Extract the [X, Y] coordinate from the center of the cell holding the provided text.  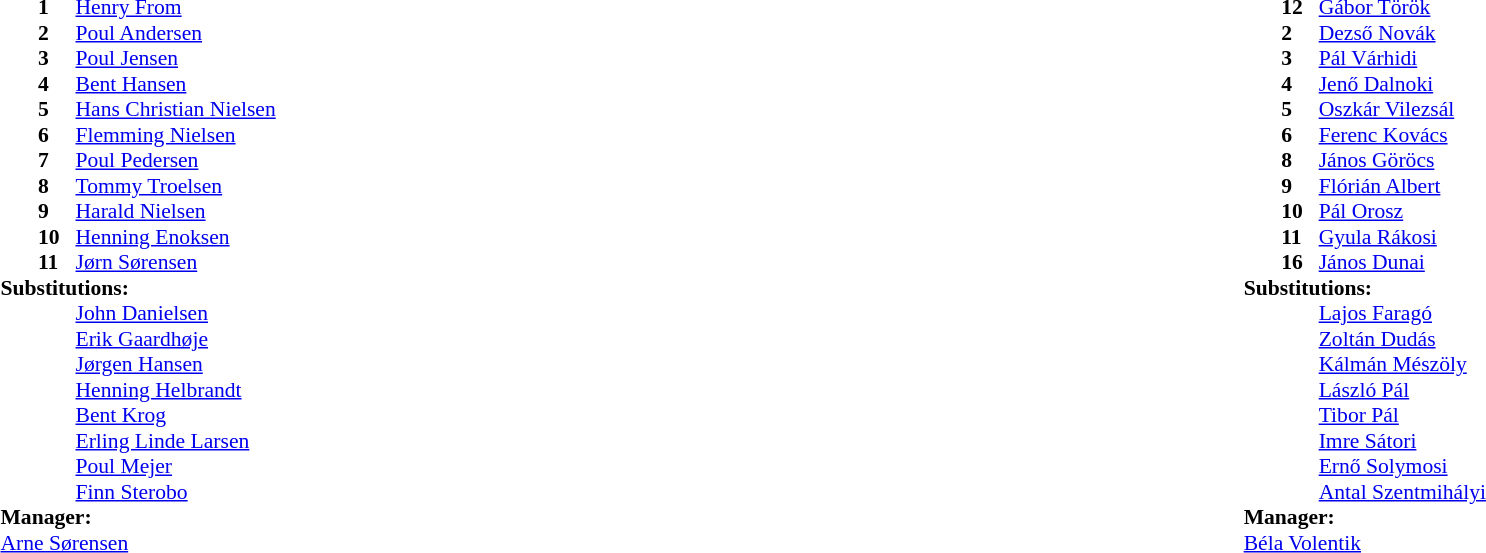
Bent Hansen [176, 84]
Jørgen Hansen [176, 365]
János Göröcs [1402, 161]
Pál Orosz [1402, 211]
Jørn Sørensen [176, 263]
Henning Enoksen [176, 237]
16 [1300, 263]
John Danielsen [176, 313]
Erik Gaardhøje [176, 339]
Jenő Dalnoki [1402, 84]
Kálmán Mészöly [1402, 365]
Bent Krog [176, 415]
Oszkár Vilezsál [1402, 109]
Finn Sterobo [176, 492]
Poul Pedersen [176, 161]
7 [57, 161]
Gyula Rákosi [1402, 237]
Imre Sátori [1402, 441]
Dezső Novák [1402, 33]
Harald Nielsen [176, 211]
Pál Várhidi [1402, 59]
Zoltán Dudás [1402, 339]
Poul Andersen [176, 33]
Flórián Albert [1402, 186]
Henning Helbrandt [176, 390]
Antal Szentmihályi [1402, 492]
Poul Mejer [176, 467]
Poul Jensen [176, 59]
Flemming Nielsen [176, 135]
Ferenc Kovács [1402, 135]
Ernő Solymosi [1402, 467]
Erling Linde Larsen [176, 441]
Lajos Faragó [1402, 313]
Hans Christian Nielsen [176, 109]
Tibor Pál [1402, 415]
László Pál [1402, 390]
Tommy Troelsen [176, 186]
János Dunai [1402, 263]
